Detect which cell encompasses the target text, then output its [x, y] center coordinate. 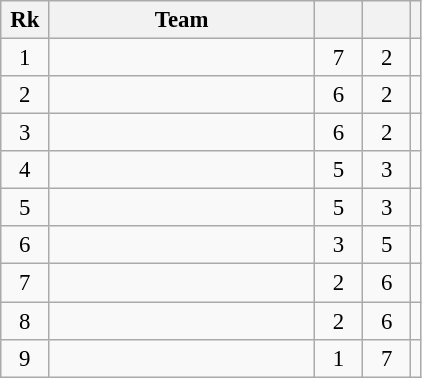
9 [25, 358]
8 [25, 321]
4 [25, 170]
Team [182, 20]
Rk [25, 20]
